Provide the (x, y) coordinate of the cell's center where the given text is located.  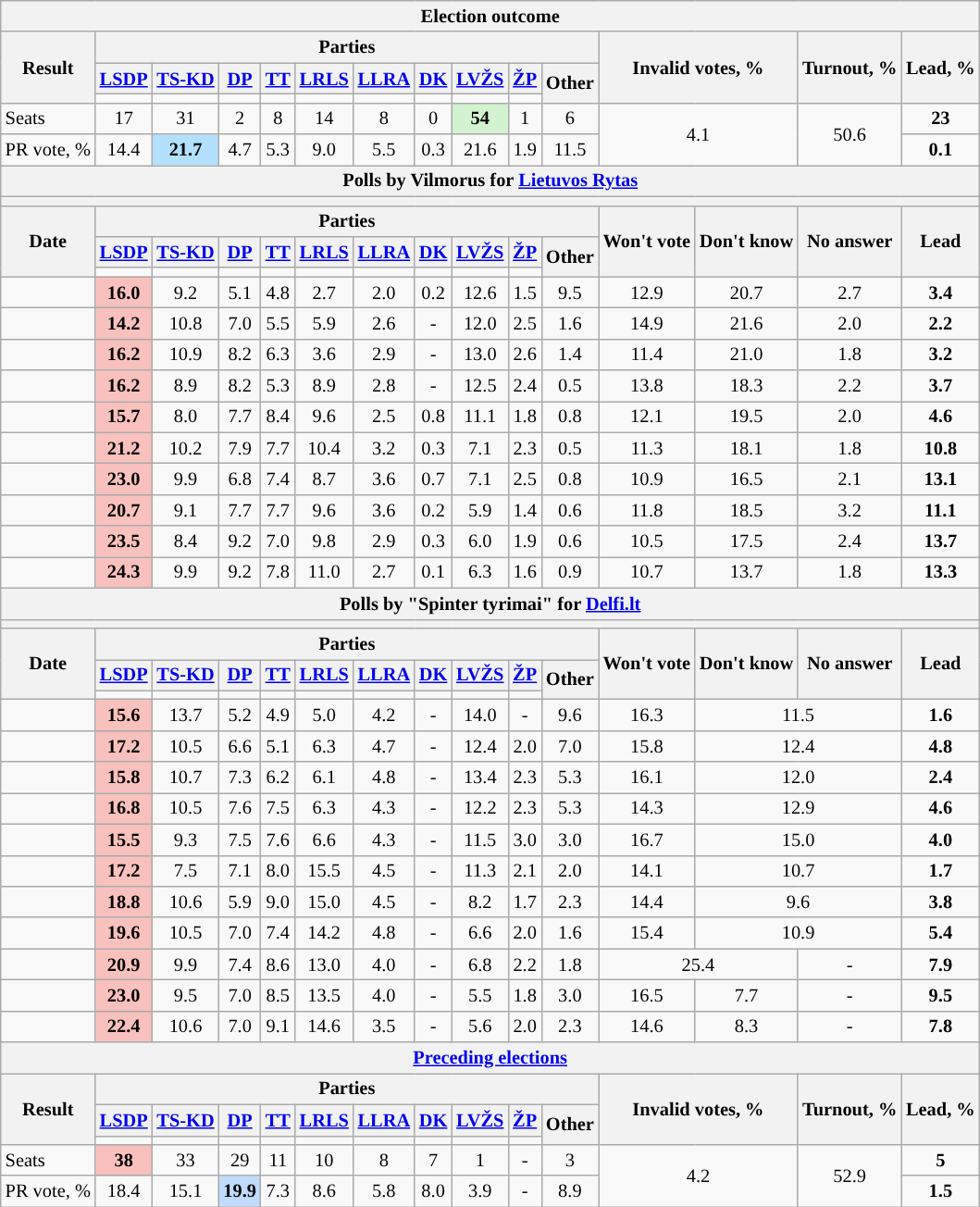
6.0 (479, 541)
8.7 (324, 479)
14.3 (647, 808)
11 (278, 1160)
2 (241, 118)
14.9 (647, 323)
6.2 (278, 778)
12.1 (647, 417)
9.8 (324, 541)
3 (570, 1160)
0.7 (433, 479)
5.4 (940, 933)
23 (940, 118)
16.8 (124, 808)
7 (433, 1160)
9.3 (186, 840)
0 (433, 118)
12.6 (479, 292)
17.5 (746, 541)
19.5 (746, 417)
11.8 (647, 510)
5.0 (324, 715)
13.4 (479, 778)
38 (124, 1160)
Preceding elections (490, 1058)
0.9 (570, 572)
25.4 (698, 964)
18.8 (124, 902)
13.5 (324, 995)
19.6 (124, 933)
14.0 (479, 715)
3.8 (940, 902)
10 (324, 1160)
14 (324, 118)
4.1 (698, 133)
16.7 (647, 840)
23.5 (124, 541)
3.5 (384, 1027)
21.0 (746, 355)
21.2 (124, 448)
16.0 (124, 292)
Polls by Vilmorus for Lietuvos Rytas (490, 180)
13.3 (940, 572)
5.6 (479, 1027)
16.1 (647, 778)
20.9 (124, 964)
3.9 (479, 1191)
18.5 (746, 510)
6 (570, 118)
18.3 (746, 386)
Polls by "Spinter tyrimai" for Delfi.lt (490, 603)
21.7 (186, 150)
3.4 (940, 292)
54 (479, 118)
13.1 (940, 479)
33 (186, 1160)
15.6 (124, 715)
Election outcome (490, 16)
31 (186, 118)
18.4 (124, 1191)
13.8 (647, 386)
18.1 (746, 448)
15.4 (647, 933)
11.4 (647, 355)
6.1 (324, 778)
15.1 (186, 1191)
24.3 (124, 572)
52.9 (850, 1176)
50.6 (850, 133)
12.5 (479, 386)
8.5 (278, 995)
17 (124, 118)
8.3 (746, 1027)
14.1 (647, 871)
10.4 (324, 448)
22.4 (124, 1027)
5.2 (241, 715)
29 (241, 1160)
11.0 (324, 572)
5.8 (384, 1191)
15.7 (124, 417)
2.8 (384, 386)
3.7 (940, 386)
16.3 (647, 715)
5 (940, 1160)
10.2 (186, 448)
12.2 (479, 808)
19.9 (241, 1191)
4.9 (278, 715)
